Output the [X, Y] coordinate of the center of the cell containing the given text.  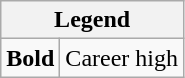
Bold [30, 58]
Legend [92, 20]
Career high [122, 58]
